Scan for the cell matching the given text and deliver its (x, y) coordinate at center. 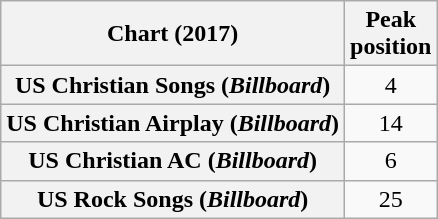
Peakposition (391, 34)
Chart (2017) (173, 34)
US Rock Songs (Billboard) (173, 199)
25 (391, 199)
14 (391, 123)
4 (391, 85)
6 (391, 161)
US Christian Songs (Billboard) (173, 85)
US Christian AC (Billboard) (173, 161)
US Christian Airplay (Billboard) (173, 123)
